Provide the [X, Y] coordinate of the cell's center where the given text is located.  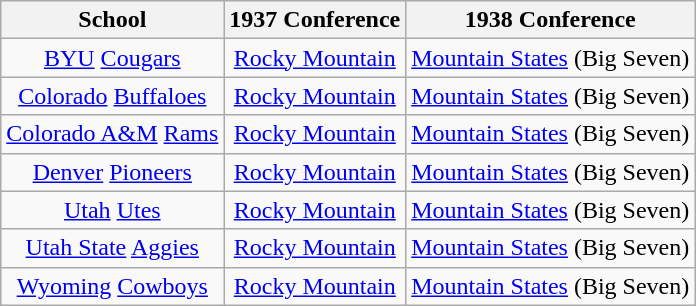
School [112, 20]
Colorado Buffaloes [112, 96]
Utah State Aggies [112, 248]
Wyoming Cowboys [112, 286]
1937 Conference [315, 20]
BYU Cougars [112, 58]
Denver Pioneers [112, 172]
1938 Conference [550, 20]
Utah Utes [112, 210]
Colorado A&M Rams [112, 134]
